Return the (x, y) coordinate for the center point of the cell that contains the specified text.  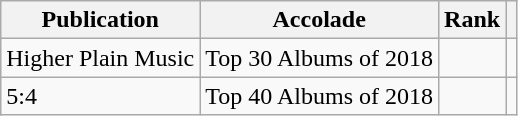
Publication (100, 20)
5:4 (100, 96)
Top 30 Albums of 2018 (320, 58)
Rank (472, 20)
Accolade (320, 20)
Top 40 Albums of 2018 (320, 96)
Higher Plain Music (100, 58)
